Detect which cell encompasses the target text, then output its (X, Y) center coordinate. 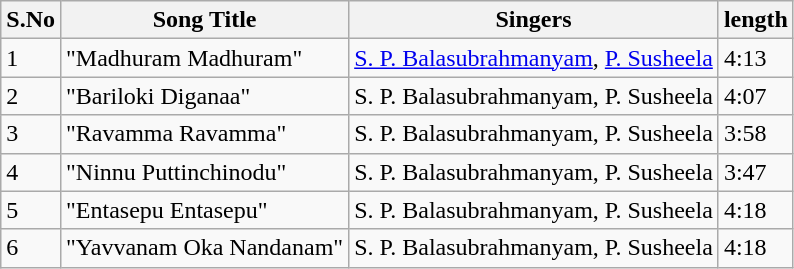
"Bariloki Diganaa" (204, 96)
Singers (534, 20)
1 (31, 58)
Song Title (204, 20)
"Entasepu Entasepu" (204, 210)
"Yavvanam Oka Nandanam" (204, 248)
6 (31, 248)
4:07 (756, 96)
2 (31, 96)
"Ninnu Puttinchinodu" (204, 172)
3:58 (756, 134)
3:47 (756, 172)
"Madhuram Madhuram" (204, 58)
5 (31, 210)
4 (31, 172)
length (756, 20)
"Ravamma Ravamma" (204, 134)
4:13 (756, 58)
3 (31, 134)
S.No (31, 20)
